Search for the cell housing the specified text and yield its (X, Y) center coordinate. 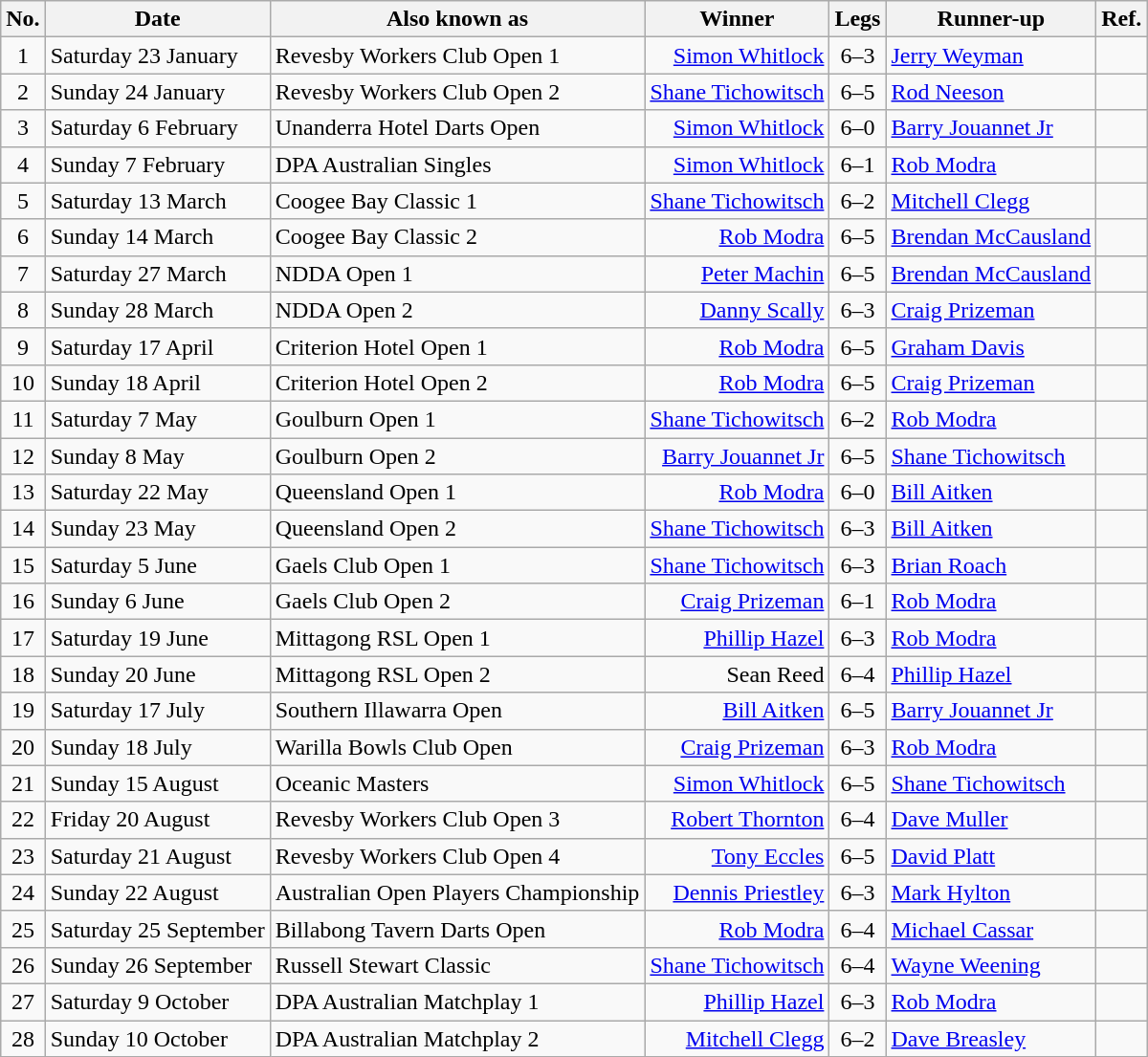
Peter Machin (737, 274)
Sunday 6 June (157, 602)
Ref. (1121, 19)
Coogee Bay Classic 2 (457, 237)
14 (23, 529)
Date (157, 19)
Revesby Workers Club Open 1 (457, 55)
Runner-up (991, 19)
Also known as (457, 19)
Robert Thornton (737, 820)
4 (23, 165)
Billabong Tavern Darts Open (457, 929)
Sean Reed (737, 674)
Legs (857, 19)
22 (23, 820)
7 (23, 274)
Revesby Workers Club Open 3 (457, 820)
Sunday 8 May (157, 456)
Saturday 5 June (157, 565)
DPA Australian Singles (457, 165)
David Platt (991, 856)
Sunday 26 September (157, 965)
Danny Scally (737, 310)
Sunday 18 July (157, 747)
Coogee Bay Classic 1 (457, 201)
Sunday 15 August (157, 783)
Graham Davis (991, 346)
Saturday 17 July (157, 711)
9 (23, 346)
Dave Muller (991, 820)
25 (23, 929)
Saturday 6 February (157, 128)
Queensland Open 1 (457, 493)
Sunday 18 April (157, 383)
Friday 20 August (157, 820)
Saturday 21 August (157, 856)
19 (23, 711)
26 (23, 965)
Dennis Priestley (737, 892)
24 (23, 892)
Sunday 23 May (157, 529)
Gaels Club Open 1 (457, 565)
Michael Cassar (991, 929)
18 (23, 674)
Sunday 20 June (157, 674)
Sunday 14 March (157, 237)
11 (23, 419)
Dave Breasley (991, 1038)
27 (23, 1002)
NDDA Open 2 (457, 310)
28 (23, 1038)
Saturday 23 January (157, 55)
Australian Open Players Championship (457, 892)
DPA Australian Matchplay 2 (457, 1038)
Russell Stewart Classic (457, 965)
Goulburn Open 2 (457, 456)
Saturday 7 May (157, 419)
Mittagong RSL Open 2 (457, 674)
12 (23, 456)
Oceanic Masters (457, 783)
5 (23, 201)
6 (23, 237)
Sunday 7 February (157, 165)
Revesby Workers Club Open 4 (457, 856)
Saturday 19 June (157, 638)
Mittagong RSL Open 1 (457, 638)
13 (23, 493)
15 (23, 565)
Wayne Weening (991, 965)
1 (23, 55)
Southern Illawarra Open (457, 711)
Gaels Club Open 2 (457, 602)
21 (23, 783)
2 (23, 92)
20 (23, 747)
23 (23, 856)
Saturday 17 April (157, 346)
Criterion Hotel Open 2 (457, 383)
16 (23, 602)
Saturday 25 September (157, 929)
Sunday 24 January (157, 92)
Sunday 10 October (157, 1038)
DPA Australian Matchplay 1 (457, 1002)
Saturday 22 May (157, 493)
Rod Neeson (991, 92)
Saturday 27 March (157, 274)
No. (23, 19)
Winner (737, 19)
Jerry Weyman (991, 55)
10 (23, 383)
Revesby Workers Club Open 2 (457, 92)
Brian Roach (991, 565)
Goulburn Open 1 (457, 419)
Sunday 28 March (157, 310)
Tony Eccles (737, 856)
Saturday 9 October (157, 1002)
Criterion Hotel Open 1 (457, 346)
Mark Hylton (991, 892)
17 (23, 638)
8 (23, 310)
NDDA Open 1 (457, 274)
Unanderra Hotel Darts Open (457, 128)
Queensland Open 2 (457, 529)
Sunday 22 August (157, 892)
Warilla Bowls Club Open (457, 747)
3 (23, 128)
Saturday 13 March (157, 201)
